Extract the (x, y) coordinate from the center of the cell holding the provided text.  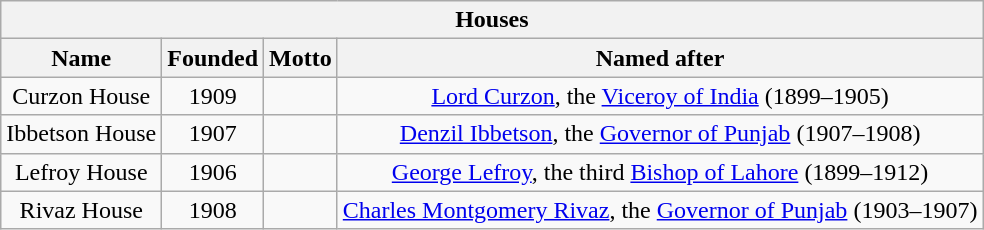
1906 (213, 172)
Curzon House (82, 96)
Ibbetson House (82, 134)
Lefroy House (82, 172)
Lord Curzon, the Viceroy of India (1899–1905) (660, 96)
George Lefroy, the third Bishop of Lahore (1899–1912) (660, 172)
Motto (301, 58)
Founded (213, 58)
1908 (213, 210)
1909 (213, 96)
Charles Montgomery Rivaz, the Governor of Punjab (1903–1907) (660, 210)
Named after (660, 58)
Denzil Ibbetson, the Governor of Punjab (1907–1908) (660, 134)
Houses (492, 20)
1907 (213, 134)
Rivaz House (82, 210)
Name (82, 58)
